Search for the cell housing the specified text and yield its [x, y] center coordinate. 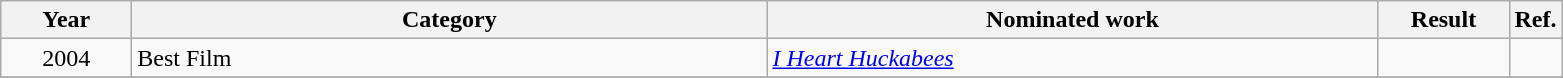
I Heart Huckabees [1072, 58]
Best Film [450, 58]
Result [1444, 20]
Category [450, 20]
2004 [66, 58]
Ref. [1536, 20]
Nominated work [1072, 20]
Year [66, 20]
